Extract the (X, Y) coordinate from the center of the cell holding the provided text.  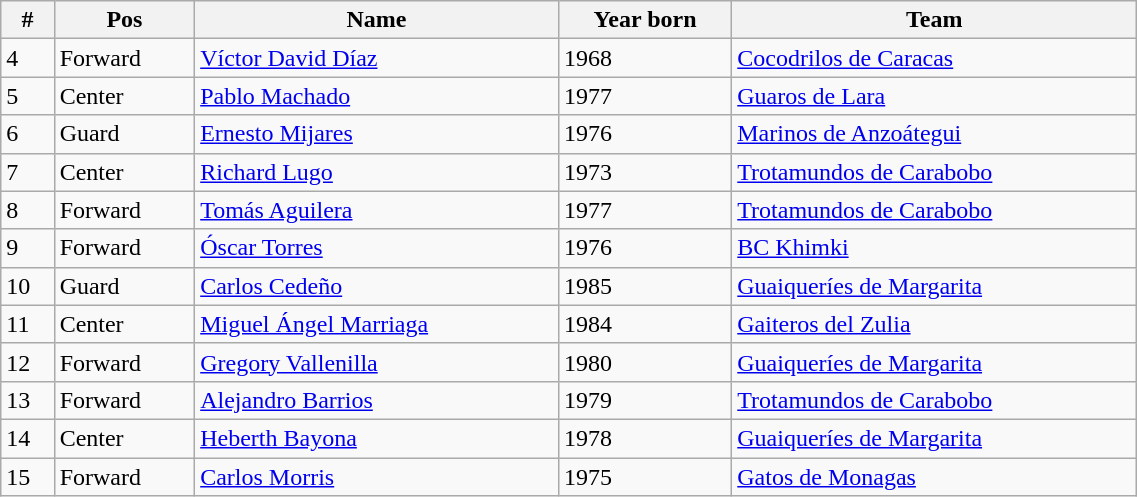
BC Khimki (934, 248)
Guaros de Lara (934, 96)
Cocodrilos de Caracas (934, 58)
Carlos Cedeño (377, 286)
# (28, 20)
Pablo Machado (377, 96)
13 (28, 400)
8 (28, 210)
7 (28, 172)
Ernesto Mijares (377, 134)
4 (28, 58)
Year born (644, 20)
Gaiteros del Zulia (934, 324)
Víctor David Díaz (377, 58)
1984 (644, 324)
Heberth Bayona (377, 438)
Richard Lugo (377, 172)
1978 (644, 438)
Miguel Ángel Marriaga (377, 324)
Marinos de Anzoátegui (934, 134)
Pos (124, 20)
Gregory Vallenilla (377, 362)
10 (28, 286)
1985 (644, 286)
1973 (644, 172)
11 (28, 324)
Name (377, 20)
1979 (644, 400)
9 (28, 248)
15 (28, 477)
Alejandro Barrios (377, 400)
Team (934, 20)
12 (28, 362)
Carlos Morris (377, 477)
5 (28, 96)
Óscar Torres (377, 248)
1968 (644, 58)
14 (28, 438)
Gatos de Monagas (934, 477)
1980 (644, 362)
Tomás Aguilera (377, 210)
1975 (644, 477)
6 (28, 134)
